Detect which cell encompasses the target text, then output its (x, y) center coordinate. 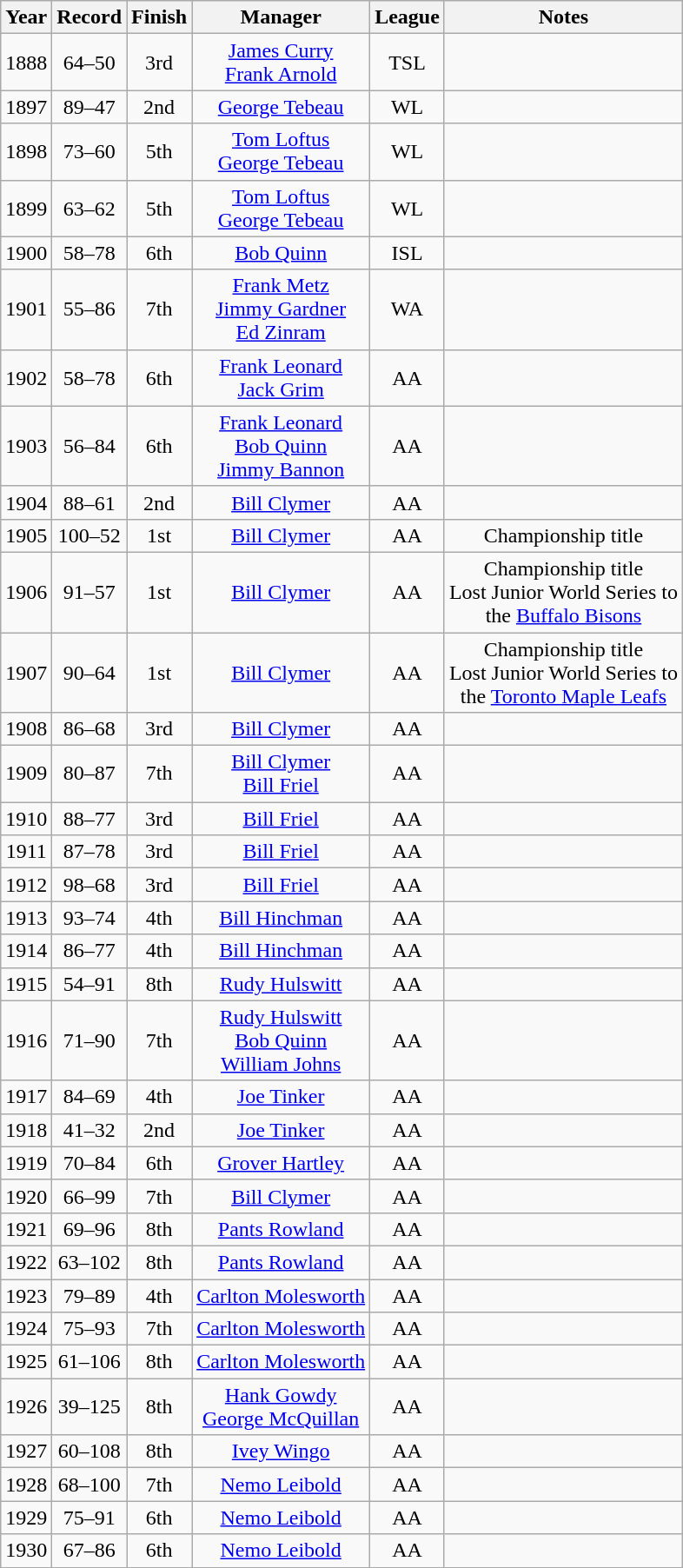
1922 (26, 1262)
1906 (26, 592)
56–84 (90, 446)
Frank LeonardJack Grim (282, 377)
64–50 (90, 63)
1902 (26, 377)
Manager (282, 17)
91–57 (90, 592)
54–91 (90, 984)
84–69 (90, 1097)
41–32 (90, 1130)
1927 (26, 1452)
1924 (26, 1329)
1925 (26, 1362)
1898 (26, 151)
67–86 (90, 1551)
1901 (26, 309)
1926 (26, 1406)
Rudy Hulswitt (282, 984)
1897 (26, 107)
73–60 (90, 151)
ISL (408, 253)
Bob Quinn (282, 253)
1910 (26, 819)
Championship title Lost Junior World Series to the Buffalo Bisons (563, 592)
1928 (26, 1485)
70–84 (90, 1163)
66–99 (90, 1196)
1908 (26, 729)
55–86 (90, 309)
Record (90, 17)
1919 (26, 1163)
Championship title Lost Junior World Series to the Toronto Maple Leafs (563, 673)
Frank MetzJimmy GardnerEd Zinram (282, 309)
68–100 (90, 1485)
1911 (26, 852)
1888 (26, 63)
1900 (26, 253)
1920 (26, 1196)
1903 (26, 446)
69–96 (90, 1229)
61–106 (90, 1362)
1917 (26, 1097)
1914 (26, 951)
Grover Hartley (282, 1163)
86–68 (90, 729)
79–89 (90, 1296)
88–77 (90, 819)
1904 (26, 502)
1921 (26, 1229)
1916 (26, 1040)
1929 (26, 1518)
75–91 (90, 1518)
WA (408, 309)
Hank GowdyGeorge McQuillan (282, 1406)
Notes (563, 17)
George Tebeau (282, 107)
39–125 (90, 1406)
1907 (26, 673)
Ivey Wingo (282, 1452)
Finish (160, 17)
James CurryFrank Arnold (282, 63)
80–87 (90, 774)
1905 (26, 535)
93–74 (90, 918)
87–78 (90, 852)
League (408, 17)
1930 (26, 1551)
Year (26, 17)
90–64 (90, 673)
63–102 (90, 1262)
1923 (26, 1296)
88–61 (90, 502)
1909 (26, 774)
71–90 (90, 1040)
1918 (26, 1130)
1913 (26, 918)
86–77 (90, 951)
Championship title (563, 535)
89–47 (90, 107)
75–93 (90, 1329)
98–68 (90, 885)
Rudy HulswittBob QuinnWilliam Johns (282, 1040)
1899 (26, 209)
1912 (26, 885)
100–52 (90, 535)
63–62 (90, 209)
TSL (408, 63)
60–108 (90, 1452)
Frank Leonard Bob Quinn Jimmy Bannon (282, 446)
1915 (26, 984)
Bill Clymer Bill Friel (282, 774)
